Capture the cell that displays the provided text and extract its [x, y] central coordinate. 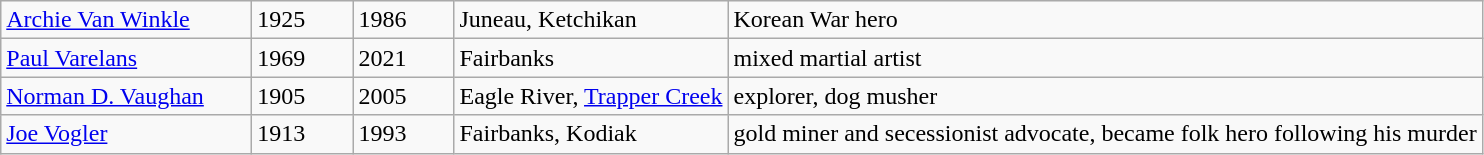
mixed martial artist [1105, 58]
Norman D. Vaughan [126, 96]
explorer, dog musher [1105, 96]
Archie Van Winkle [126, 20]
1913 [302, 134]
1925 [302, 20]
gold miner and secessionist advocate, became folk hero following his murder [1105, 134]
1993 [404, 134]
2005 [404, 96]
Juneau, Ketchikan [591, 20]
1986 [404, 20]
2021 [404, 58]
1969 [302, 58]
Fairbanks [591, 58]
1905 [302, 96]
Paul Varelans [126, 58]
Korean War hero [1105, 20]
Eagle River, Trapper Creek [591, 96]
Fairbanks, Kodiak [591, 134]
Joe Vogler [126, 134]
